Find where the given text appears and provide that cell's center as (x, y) coordinate. 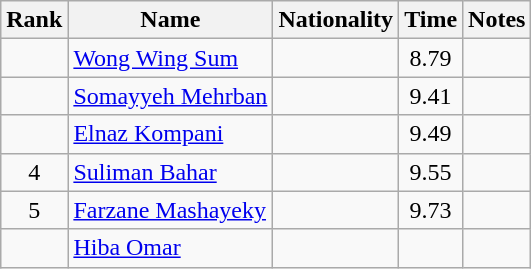
9.41 (431, 96)
9.73 (431, 210)
Somayyeh Mehrban (170, 96)
Time (431, 20)
Rank (34, 20)
Elnaz Kompani (170, 134)
Farzane Mashayeky (170, 210)
Hiba Omar (170, 248)
9.55 (431, 172)
Suliman Bahar (170, 172)
5 (34, 210)
Name (170, 20)
Notes (497, 20)
4 (34, 172)
Nationality (336, 20)
Wong Wing Sum (170, 58)
9.49 (431, 134)
8.79 (431, 58)
